Search for the cell housing the specified text and yield its [X, Y] center coordinate. 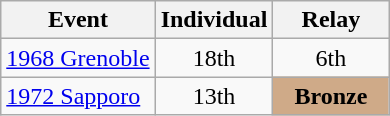
Event [78, 20]
1968 Grenoble [78, 58]
Individual [214, 20]
6th [331, 58]
13th [214, 96]
Relay [331, 20]
1972 Sapporo [78, 96]
18th [214, 58]
Bronze [331, 96]
